Identify which cell holds the provided text, then report its (X, Y) central coordinate. 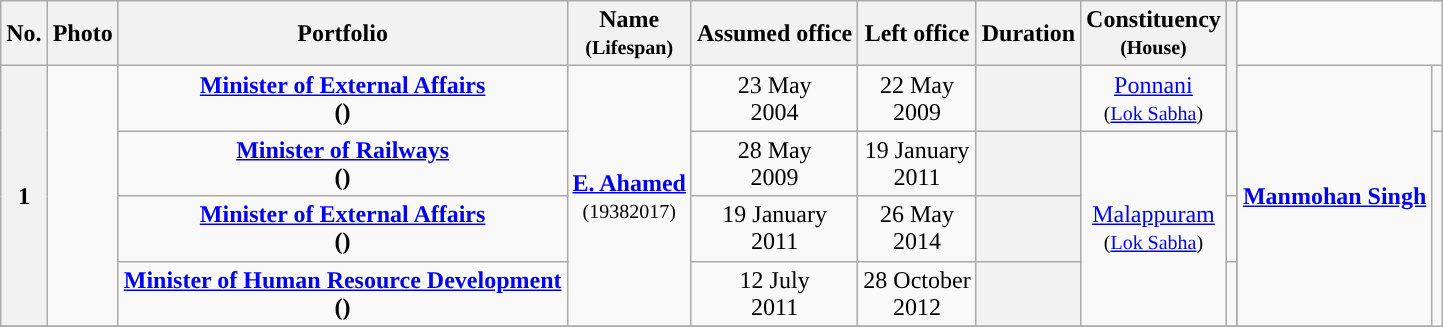
Portfolio (342, 34)
Left office (917, 34)
Duration (1028, 34)
Photo (82, 34)
23 May2004 (774, 98)
Constituency(House) (1154, 34)
Minister of Railways() (342, 164)
No. (24, 34)
E. Ahamed(19382017) (629, 196)
Manmohan Singh (1334, 196)
Malappuram(Lok Sabha) (1154, 228)
12 July2011 (774, 294)
28 October2012 (917, 294)
Assumed office (774, 34)
1 (24, 196)
26 May2014 (917, 228)
22 May2009 (917, 98)
28 May2009 (774, 164)
Ponnani(Lok Sabha) (1154, 98)
Minister of Human Resource Development() (342, 294)
Name(Lifespan) (629, 34)
